Extract the [x, y] coordinate from the center of the cell holding the provided text.  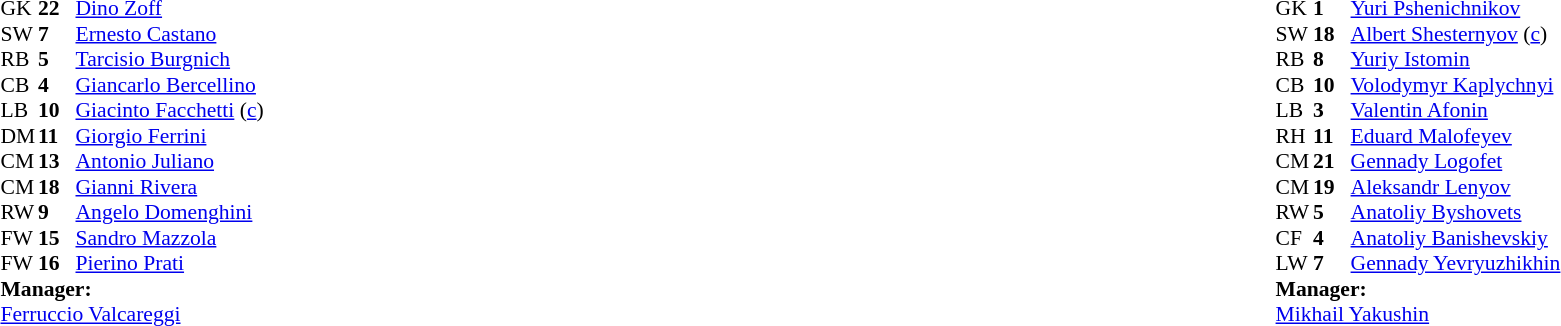
8 [1332, 59]
16 [57, 263]
Anatoliy Byshovets [1456, 213]
Giorgio Ferrini [170, 136]
Gennady Yevryuzhikhin [1456, 263]
Albert Shesternyov (c) [1456, 34]
LW [1295, 263]
Gianni Rivera [170, 187]
RH [1295, 136]
19 [1332, 187]
15 [57, 238]
Anatoliy Banishevskiy [1456, 238]
Sandro Mazzola [170, 238]
13 [57, 161]
Valentin Afonin [1456, 111]
DM [19, 136]
21 [1332, 161]
Giacinto Facchetti (c) [170, 111]
Angelo Domenghini [170, 213]
Antonio Juliano [170, 161]
Yuriy Istomin [1456, 59]
3 [1332, 111]
Giancarlo Bercellino [170, 85]
9 [57, 213]
Eduard Malofeyev [1456, 136]
Pierino Prati [170, 263]
Ernesto Castano [170, 34]
CF [1295, 238]
Volodymyr Kaplychnyi [1456, 85]
Gennady Logofet [1456, 161]
Tarcisio Burgnich [170, 59]
Aleksandr Lenyov [1456, 187]
